Extract the [x, y] coordinate from the center of the cell holding the provided text.  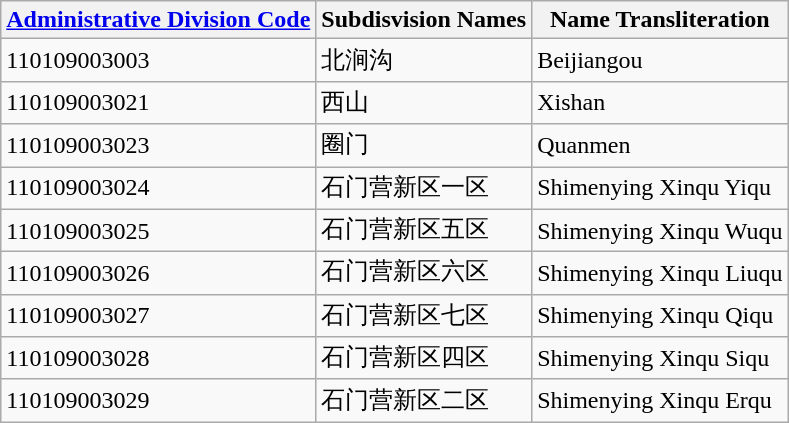
圈门 [424, 146]
110109003024 [158, 188]
Shimenying Xinqu Erqu [660, 400]
Administrative Division Code [158, 20]
Shimenying Xinqu Qiqu [660, 316]
石门营新区四区 [424, 358]
110109003003 [158, 60]
110109003029 [158, 400]
Shimenying Xinqu Yiqu [660, 188]
石门营新区二区 [424, 400]
Quanmen [660, 146]
Subdisvision Names [424, 20]
110109003026 [158, 274]
Shimenying Xinqu Wuqu [660, 230]
110109003021 [158, 102]
石门营新区五区 [424, 230]
石门营新区一区 [424, 188]
110109003023 [158, 146]
西山 [424, 102]
110109003027 [158, 316]
110109003028 [158, 358]
石门营新区六区 [424, 274]
Name Transliteration [660, 20]
石门营新区七区 [424, 316]
Shimenying Xinqu Liuqu [660, 274]
北涧沟 [424, 60]
110109003025 [158, 230]
Shimenying Xinqu Siqu [660, 358]
Xishan [660, 102]
Beijiangou [660, 60]
